Extract the (X, Y) coordinate from the center of the cell holding the provided text.  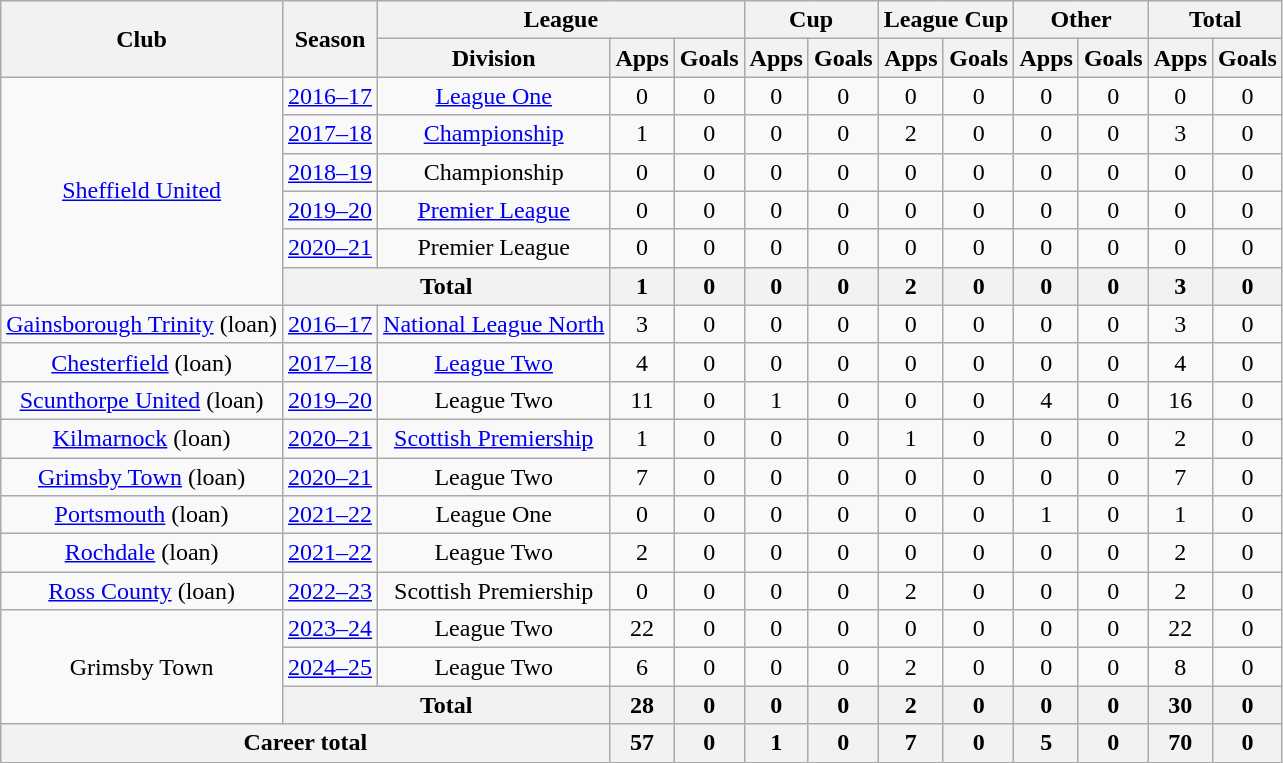
2024–25 (330, 667)
11 (642, 400)
Chesterfield (loan) (142, 362)
Rochdale (loan) (142, 553)
5 (1046, 743)
Club (142, 39)
2022–23 (330, 591)
28 (642, 705)
Portsmouth (loan) (142, 515)
League Cup (946, 20)
Ross County (loan) (142, 591)
2018–19 (330, 172)
National League North (494, 324)
Division (494, 58)
League (561, 20)
Kilmarnock (loan) (142, 438)
2023–24 (330, 629)
57 (642, 743)
Season (330, 39)
Cup (811, 20)
Gainsborough Trinity (loan) (142, 324)
Grimsby Town (loan) (142, 477)
Other (1081, 20)
Sheffield United (142, 191)
30 (1180, 705)
Scunthorpe United (loan) (142, 400)
6 (642, 667)
70 (1180, 743)
Career total (306, 743)
Grimsby Town (142, 667)
16 (1180, 400)
8 (1180, 667)
